Scan for the cell matching the given text and deliver its (X, Y) coordinate at center. 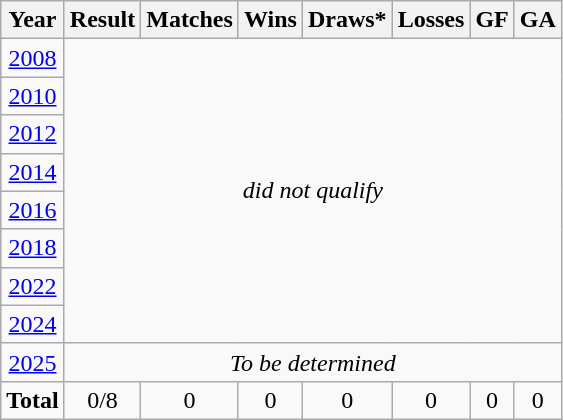
did not qualify (312, 191)
2018 (33, 248)
Matches (190, 20)
2016 (33, 210)
2010 (33, 96)
2022 (33, 286)
2012 (33, 134)
Wins (270, 20)
GA (538, 20)
2008 (33, 58)
2025 (33, 362)
2014 (33, 172)
2024 (33, 324)
Total (33, 400)
To be determined (312, 362)
Year (33, 20)
Result (102, 20)
0/8 (102, 400)
Draws* (347, 20)
Losses (431, 20)
GF (492, 20)
